Detect which cell encompasses the target text, then output its [x, y] center coordinate. 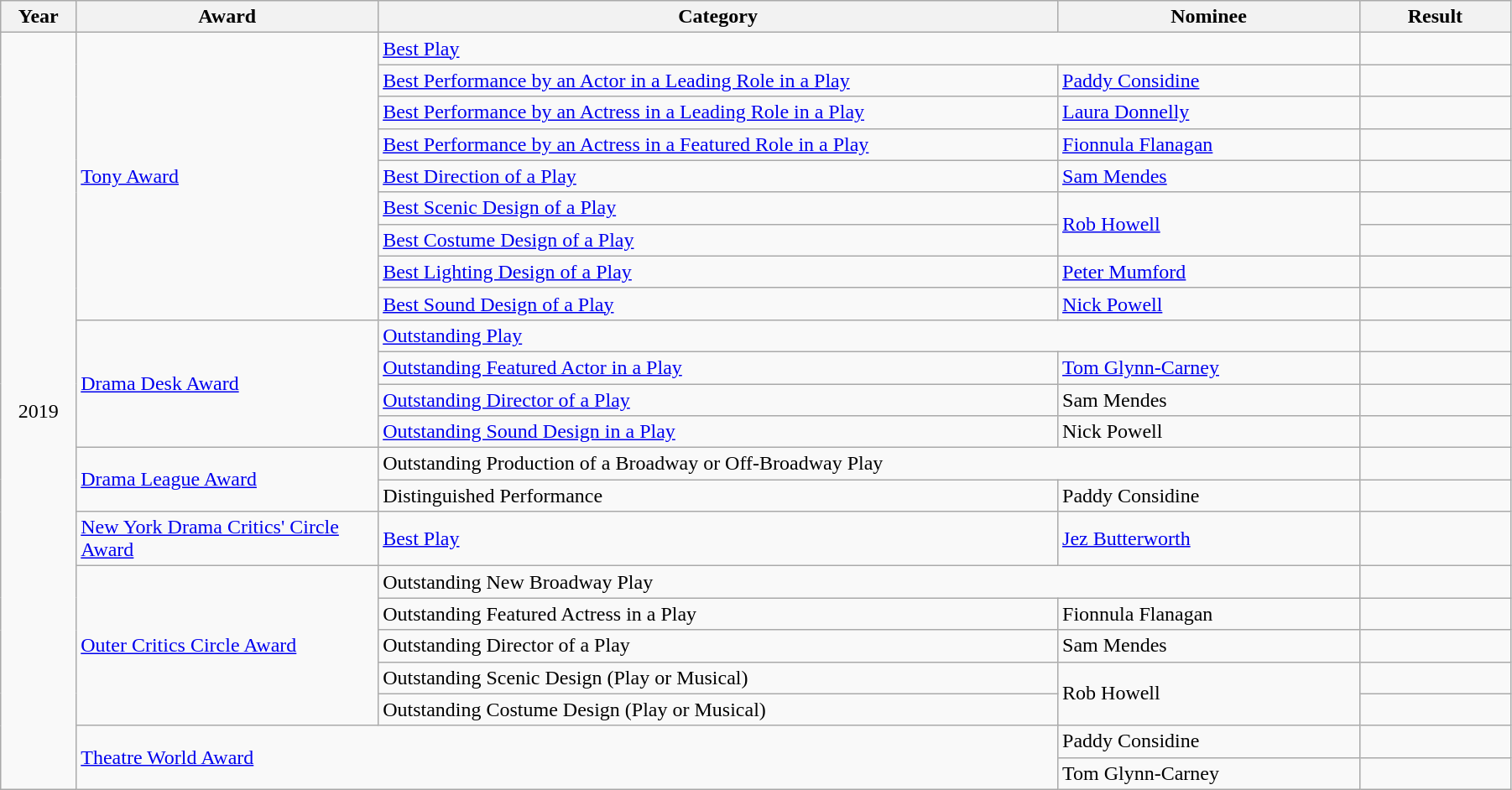
Peter Mumford [1209, 272]
Best Scenic Design of a Play [718, 208]
Nominee [1209, 17]
Best Sound Design of a Play [718, 304]
Outstanding Scenic Design (Play or Musical) [718, 678]
Drama League Award [227, 480]
Best Costume Design of a Play [718, 240]
Tony Award [227, 176]
New York Drama Critics' Circle Award [227, 538]
Laura Donnelly [1209, 112]
Outstanding Featured Actor in a Play [718, 367]
Outer Critics Circle Award [227, 646]
Result [1435, 17]
Jez Butterworth [1209, 538]
Outstanding Costume Design (Play or Musical) [718, 709]
Best Performance by an Actress in a Leading Role in a Play [718, 112]
Best Lighting Design of a Play [718, 272]
Outstanding Production of a Broadway or Off-Broadway Play [869, 464]
Best Performance by an Actress in a Featured Role in a Play [718, 144]
Outstanding Featured Actress in a Play [718, 614]
Year [39, 17]
Theatre World Award [567, 757]
Drama Desk Award [227, 383]
2019 [39, 411]
Best Performance by an Actor in a Leading Role in a Play [718, 81]
Outstanding New Broadway Play [869, 582]
Best Direction of a Play [718, 176]
Outstanding Sound Design in a Play [718, 432]
Outstanding Play [869, 335]
Award [227, 17]
Category [718, 17]
Distinguished Performance [718, 496]
